Output the (X, Y) coordinate of the center of the cell containing the given text.  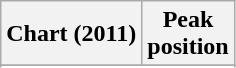
Peakposition (188, 34)
Chart (2011) (72, 34)
